Return the (x, y) coordinate for the center point of the cell that contains the specified text.  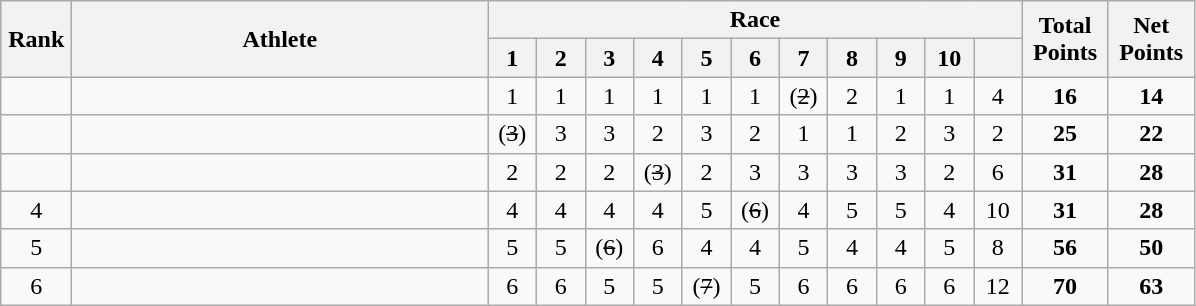
Athlete (280, 39)
16 (1065, 96)
7 (804, 58)
(7) (706, 286)
(2) (804, 96)
Rank (36, 39)
9 (900, 58)
63 (1151, 286)
22 (1151, 134)
14 (1151, 96)
25 (1065, 134)
12 (998, 286)
Net Points (1151, 39)
50 (1151, 248)
Race (755, 20)
56 (1065, 248)
Total Points (1065, 39)
70 (1065, 286)
